Return [x, y] of the center of cell containing provided text 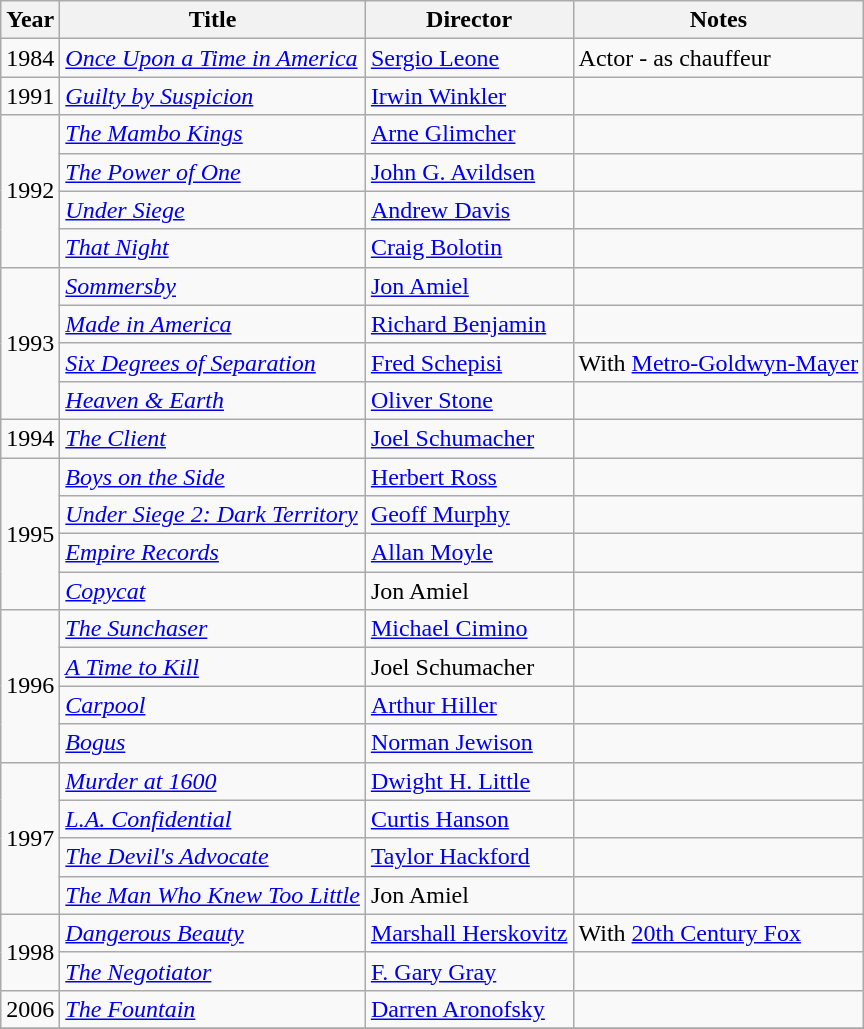
Darren Aronofsky [469, 1009]
F. Gary Gray [469, 971]
Notes [718, 20]
Sergio Leone [469, 58]
Murder at 1600 [213, 781]
Director [469, 20]
Under Siege 2: Dark Territory [213, 515]
Taylor Hackford [469, 857]
Arne Glimcher [469, 134]
The Power of One [213, 172]
Curtis Hanson [469, 819]
Geoff Murphy [469, 515]
1992 [30, 191]
That Night [213, 248]
Oliver Stone [469, 400]
John G. Avildsen [469, 172]
Herbert Ross [469, 477]
Year [30, 20]
Dwight H. Little [469, 781]
Irwin Winkler [469, 96]
L.A. Confidential [213, 819]
1997 [30, 838]
The Man Who Knew Too Little [213, 895]
The Negotiator [213, 971]
1993 [30, 343]
1998 [30, 952]
A Time to Kill [213, 667]
The Client [213, 438]
Once Upon a Time in America [213, 58]
Six Degrees of Separation [213, 362]
Arthur Hiller [469, 705]
Fred Schepisi [469, 362]
Guilty by Suspicion [213, 96]
Richard Benjamin [469, 324]
1984 [30, 58]
Made in America [213, 324]
1996 [30, 686]
Boys on the Side [213, 477]
Title [213, 20]
Norman Jewison [469, 743]
With Metro-Goldwyn-Mayer [718, 362]
Heaven & Earth [213, 400]
The Sunchaser [213, 629]
Actor - as chauffeur [718, 58]
Under Siege [213, 210]
Allan Moyle [469, 553]
Empire Records [213, 553]
1995 [30, 534]
Sommersby [213, 286]
Andrew Davis [469, 210]
With 20th Century Fox [718, 933]
1991 [30, 96]
Copycat [213, 591]
The Fountain [213, 1009]
Bogus [213, 743]
The Mambo Kings [213, 134]
2006 [30, 1009]
The Devil's Advocate [213, 857]
Carpool [213, 705]
Dangerous Beauty [213, 933]
1994 [30, 438]
Craig Bolotin [469, 248]
Michael Cimino [469, 629]
Marshall Herskovitz [469, 933]
